Scan for the cell matching the given text and deliver its (X, Y) coordinate at center. 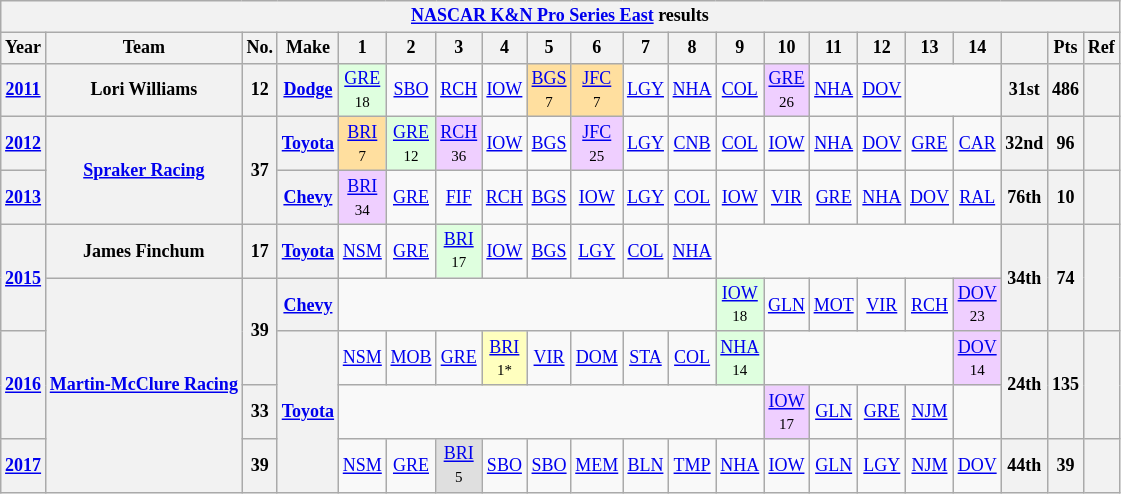
Dodge (308, 90)
2013 (24, 197)
RAL (977, 197)
FIF (459, 197)
Year (24, 48)
24th (1024, 384)
2011 (24, 90)
RCH36 (459, 144)
BLN (646, 466)
32nd (1024, 144)
96 (1066, 144)
CAR (977, 144)
13 (930, 48)
STA (646, 358)
Pts (1066, 48)
MOT (834, 305)
DOV23 (977, 305)
DOM (597, 358)
BGS7 (549, 90)
BRI7 (362, 144)
DOV14 (977, 358)
JFC7 (597, 90)
4 (505, 48)
2015 (24, 278)
IOW18 (740, 305)
GRE18 (362, 90)
James Finchum (144, 251)
135 (1066, 384)
BRI5 (459, 466)
37 (260, 170)
MOB (411, 358)
BRI1* (505, 358)
5 (549, 48)
BRI34 (362, 197)
BRI17 (459, 251)
3 (459, 48)
IOW17 (787, 412)
TMP (692, 466)
GRE26 (787, 90)
11 (834, 48)
MEM (597, 466)
31st (1024, 90)
6 (597, 48)
Lori Williams (144, 90)
NHA14 (740, 358)
Ref (1101, 48)
NASCAR K&N Pro Series East results (560, 16)
1 (362, 48)
8 (692, 48)
74 (1066, 278)
7 (646, 48)
34th (1024, 278)
JFC25 (597, 144)
Spraker Racing (144, 170)
33 (260, 412)
44th (1024, 466)
GRE12 (411, 144)
14 (977, 48)
2 (411, 48)
CNB (692, 144)
9 (740, 48)
Team (144, 48)
17 (260, 251)
2016 (24, 384)
2012 (24, 144)
No. (260, 48)
76th (1024, 197)
486 (1066, 90)
2017 (24, 466)
Martin-McClure Racing (144, 386)
Make (308, 48)
